Capture the cell that displays the provided text and extract its [X, Y] central coordinate. 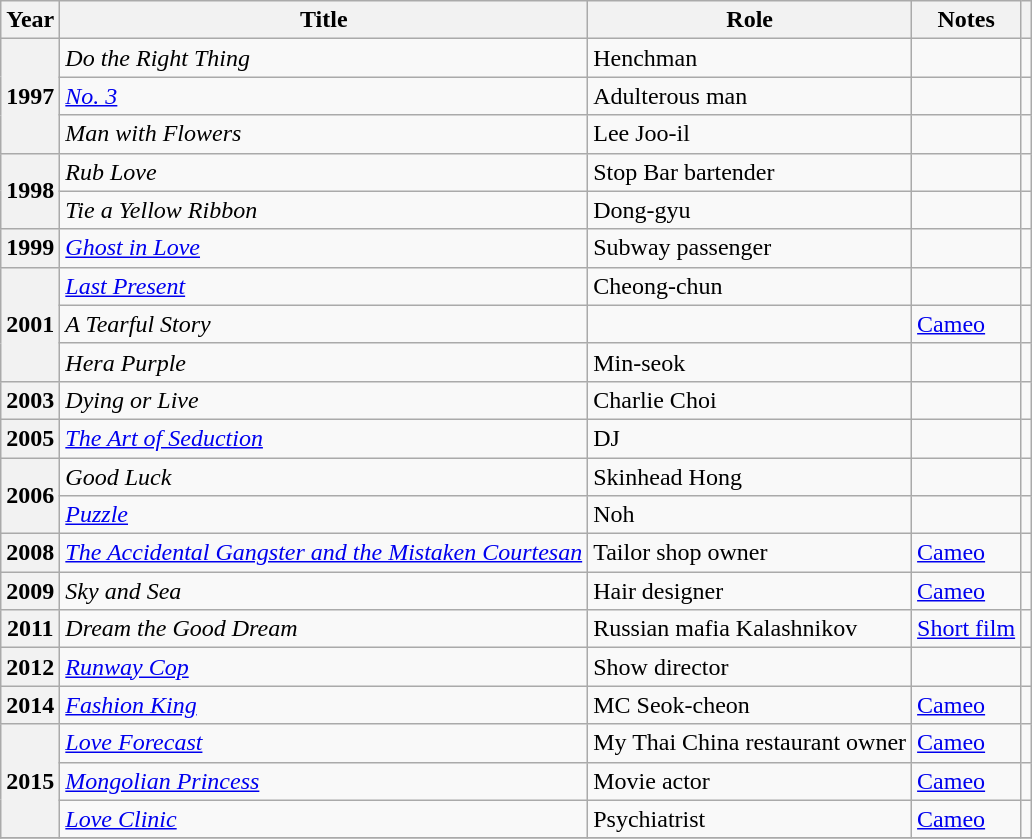
Cheong-chun [750, 286]
1999 [30, 248]
Role [750, 20]
2005 [30, 438]
Title [324, 20]
2006 [30, 496]
Charlie Choi [750, 400]
Henchman [750, 58]
Love Clinic [324, 819]
Short film [966, 629]
Show director [750, 667]
Do the Right Thing [324, 58]
2001 [30, 324]
Ghost in Love [324, 248]
2003 [30, 400]
Love Forecast [324, 743]
Stop Bar bartender [750, 172]
Min-seok [750, 362]
My Thai China restaurant owner [750, 743]
Year [30, 20]
Skinhead Hong [750, 477]
Adulterous man [750, 96]
2014 [30, 705]
Sky and Sea [324, 591]
A Tearful Story [324, 324]
Lee Joo-il [750, 134]
Notes [966, 20]
Tailor shop owner [750, 553]
Man with Flowers [324, 134]
The Accidental Gangster and the Mistaken Courtesan [324, 553]
No. 3 [324, 96]
Runway Cop [324, 667]
Good Luck [324, 477]
2009 [30, 591]
Noh [750, 515]
2015 [30, 781]
Tie a Yellow Ribbon [324, 210]
Dong-gyu [750, 210]
1998 [30, 191]
MC Seok-cheon [750, 705]
Last Present [324, 286]
Hair designer [750, 591]
Mongolian Princess [324, 781]
Russian mafia Kalashnikov [750, 629]
Puzzle [324, 515]
Psychiatrist [750, 819]
Subway passenger [750, 248]
2011 [30, 629]
1997 [30, 96]
Fashion King [324, 705]
2008 [30, 553]
Dying or Live [324, 400]
2012 [30, 667]
DJ [750, 438]
Rub Love [324, 172]
Movie actor [750, 781]
Hera Purple [324, 362]
The Art of Seduction [324, 438]
Dream the Good Dream [324, 629]
